Return the [x, y] coordinate for the center point of the cell that contains the specified text.  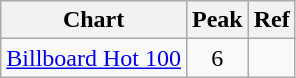
Billboard Hot 100 [94, 58]
6 [217, 58]
Chart [94, 20]
Ref [272, 20]
Peak [217, 20]
